Return the (X, Y) coordinate for the center point of the cell that contains the specified text.  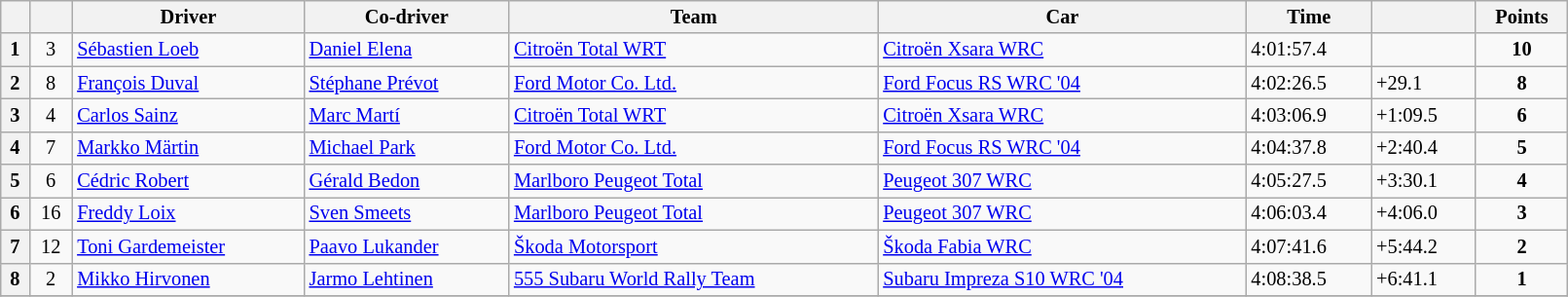
Markko Märtin (188, 148)
Carlos Sainz (188, 115)
Jarmo Lehtinen (407, 279)
Škoda Motorsport (693, 246)
Stéphane Prévot (407, 83)
4:08:38.5 (1308, 279)
+5:44.2 (1423, 246)
4:01:57.4 (1308, 50)
Co-driver (407, 17)
+6:41.1 (1423, 279)
Sébastien Loeb (188, 50)
16 (51, 213)
Sven Smeets (407, 213)
François Duval (188, 83)
4:03:06.9 (1308, 115)
+4:06.0 (1423, 213)
Michael Park (407, 148)
+1:09.5 (1423, 115)
4:04:37.8 (1308, 148)
555 Subaru World Rally Team (693, 279)
Gérald Bedon (407, 181)
4:06:03.4 (1308, 213)
Marc Martí (407, 115)
12 (51, 246)
+29.1 (1423, 83)
+2:40.4 (1423, 148)
Team (693, 17)
Škoda Fabia WRC (1062, 246)
Driver (188, 17)
Mikko Hirvonen (188, 279)
Time (1308, 17)
Points (1522, 17)
10 (1522, 50)
Paavo Lukander (407, 246)
Subaru Impreza S10 WRC '04 (1062, 279)
Freddy Loix (188, 213)
Daniel Elena (407, 50)
Toni Gardemeister (188, 246)
4:07:41.6 (1308, 246)
+3:30.1 (1423, 181)
Car (1062, 17)
4:05:27.5 (1308, 181)
4:02:26.5 (1308, 83)
Cédric Robert (188, 181)
